Scan for the cell matching the given text and deliver its [X, Y] coordinate at center. 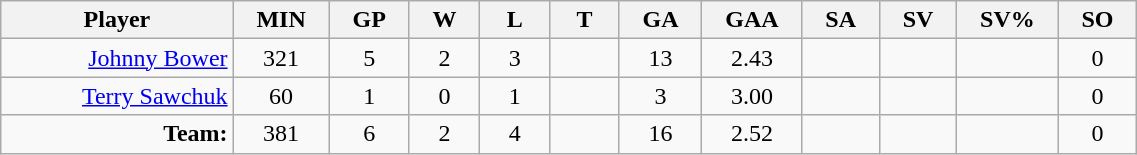
Johnny Bower [117, 58]
Terry Sawchuk [117, 96]
381 [281, 134]
W [444, 20]
5 [369, 58]
16 [660, 134]
2.52 [752, 134]
SV [918, 20]
SA [840, 20]
Team: [117, 134]
SV% [1008, 20]
4 [515, 134]
GP [369, 20]
3.00 [752, 96]
13 [660, 58]
321 [281, 58]
60 [281, 96]
L [515, 20]
GAA [752, 20]
MIN [281, 20]
SO [1098, 20]
T [585, 20]
2.43 [752, 58]
6 [369, 134]
GA [660, 20]
Player [117, 20]
